Extract the (X, Y) coordinate from the center of the cell holding the provided text.  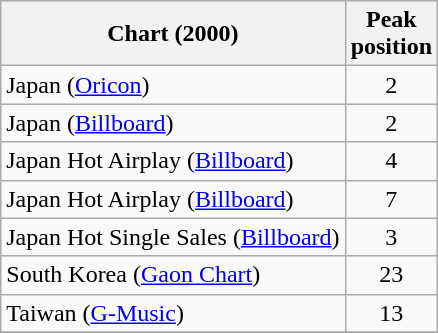
7 (391, 199)
South Korea (Gaon Chart) (173, 275)
13 (391, 313)
Japan Hot Single Sales (Billboard) (173, 237)
3 (391, 237)
23 (391, 275)
Japan (Billboard) (173, 123)
Taiwan (G-Music) (173, 313)
Peakposition (391, 34)
Japan (Oricon) (173, 85)
4 (391, 161)
Chart (2000) (173, 34)
